Find where the given text appears and provide that cell's center as [x, y] coordinate. 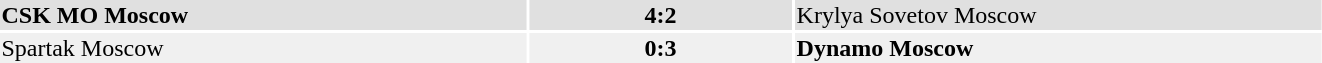
0:3 [660, 48]
CSK MO Moscow [263, 15]
Spartak Moscow [263, 48]
Krylya Sovetov Moscow [1058, 15]
Dynamo Moscow [1058, 48]
4:2 [660, 15]
